Scan for the cell matching the given text and deliver its [x, y] coordinate at center. 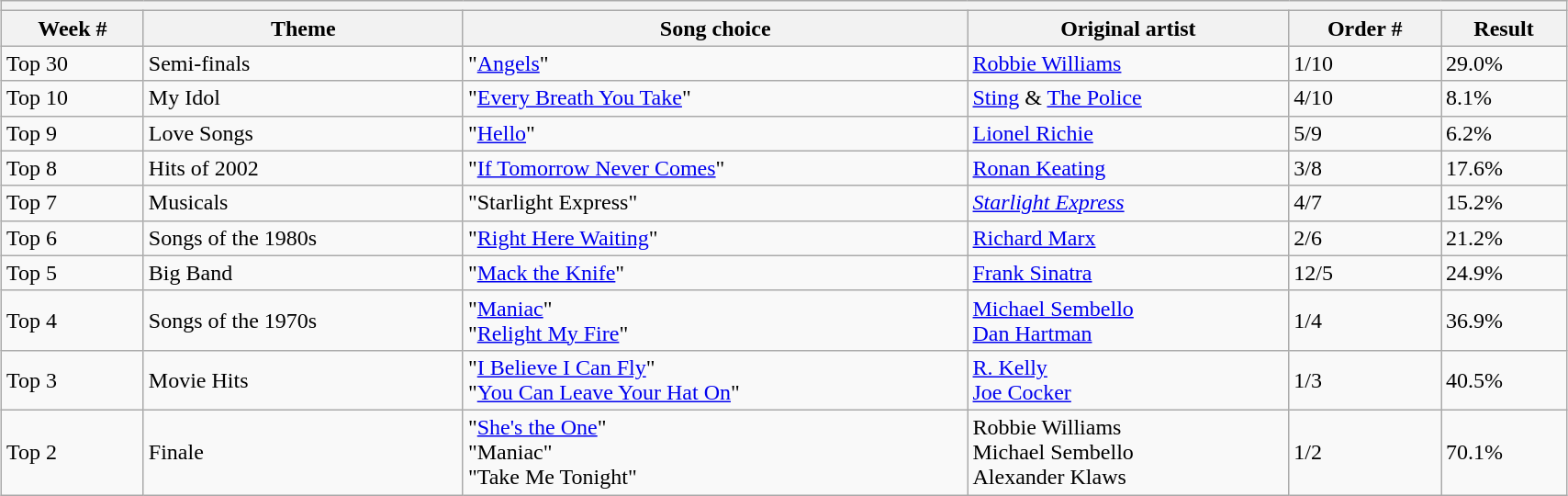
4/10 [1365, 98]
2/6 [1365, 238]
Top 9 [73, 133]
Hits of 2002 [303, 168]
8.1% [1504, 98]
"Mack the Knife" [715, 273]
"She's the One""Maniac""Take Me Tonight" [715, 452]
Richard Marx [1128, 238]
Top 8 [73, 168]
"Starlight Express" [715, 203]
"Every Breath You Take" [715, 98]
Week # [73, 28]
Top 5 [73, 273]
29.0% [1504, 63]
Order # [1365, 28]
1/2 [1365, 452]
Robbie Williams [1128, 63]
Big Band [303, 273]
Love Songs [303, 133]
Lionel Richie [1128, 133]
Theme [303, 28]
Songs of the 1980s [303, 238]
Result [1504, 28]
24.9% [1504, 273]
Top 2 [73, 452]
70.1% [1504, 452]
40.5% [1504, 380]
Original artist [1128, 28]
"Hello" [715, 133]
6.2% [1504, 133]
Semi-finals [303, 63]
Top 3 [73, 380]
"If Tomorrow Never Comes" [715, 168]
Song choice [715, 28]
3/8 [1365, 168]
4/7 [1365, 203]
Top 10 [73, 98]
1/3 [1365, 380]
"I Believe I Can Fly""You Can Leave Your Hat On" [715, 380]
Finale [303, 452]
Starlight Express [1128, 203]
"Angels" [715, 63]
5/9 [1365, 133]
1/4 [1365, 320]
17.6% [1504, 168]
12/5 [1365, 273]
36.9% [1504, 320]
Top 7 [73, 203]
Robbie WilliamsMichael SembelloAlexander Klaws [1128, 452]
"Right Here Waiting" [715, 238]
1/10 [1365, 63]
Sting & The Police [1128, 98]
My Idol [303, 98]
21.2% [1504, 238]
Michael SembelloDan Hartman [1128, 320]
R. KellyJoe Cocker [1128, 380]
Movie Hits [303, 380]
Musicals [303, 203]
Songs of the 1970s [303, 320]
15.2% [1504, 203]
Top 30 [73, 63]
Top 4 [73, 320]
"Maniac""Relight My Fire" [715, 320]
Frank Sinatra [1128, 273]
Ronan Keating [1128, 168]
Top 6 [73, 238]
